Scan for the cell matching the given text and deliver its (x, y) coordinate at center. 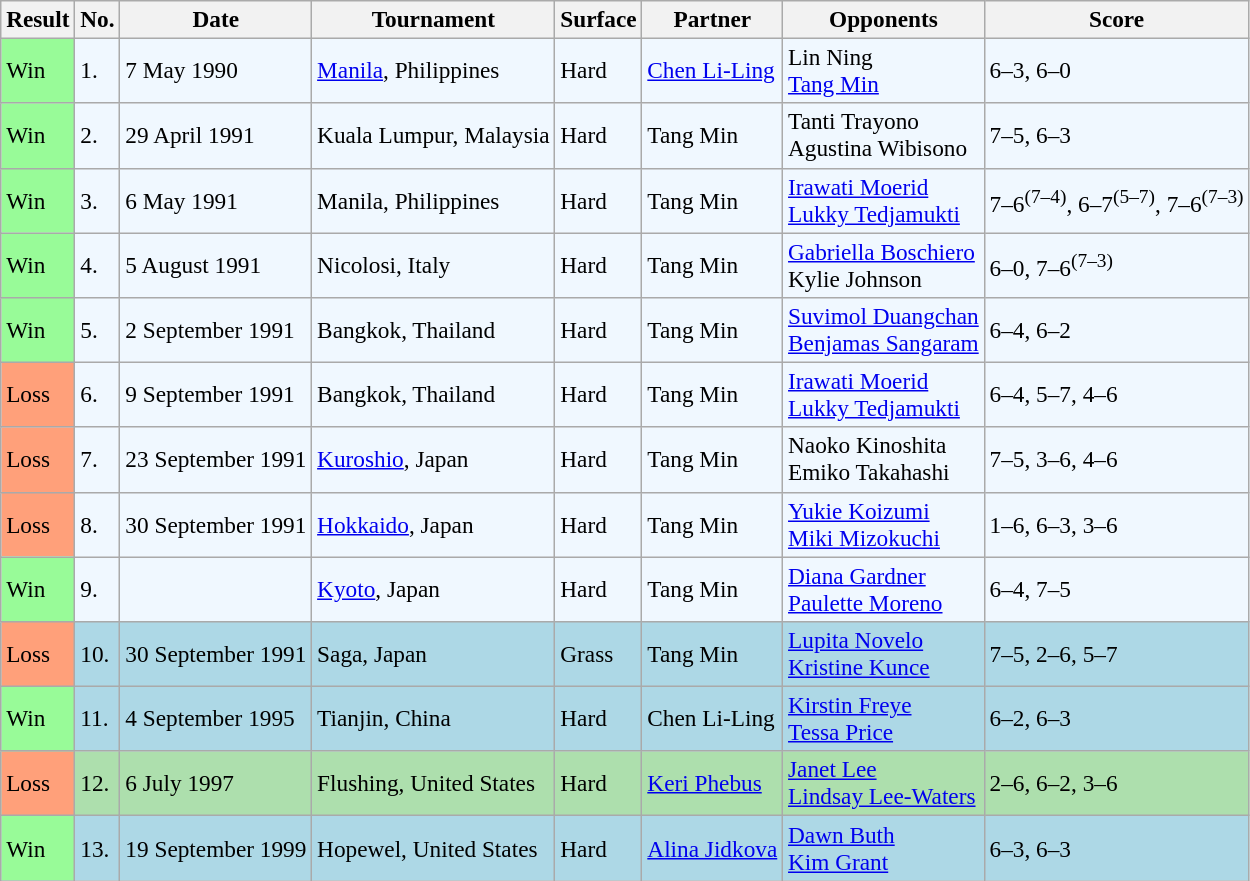
Suvimol Duangchan Benjamas Sangaram (884, 330)
Nicolosi, Italy (434, 264)
2–6, 6–2, 3–6 (1116, 784)
7–5, 2–6, 5–7 (1116, 654)
9 September 1991 (216, 394)
Lin Ning Tang Min (884, 70)
Naoko Kinoshita Emiko Takahashi (884, 460)
6–3, 6–3 (1116, 848)
Diana Gardner Paulette Moreno (884, 588)
Janet Lee Lindsay Lee-Waters (884, 784)
Alina Jidkova (712, 848)
Partner (712, 19)
Date (216, 19)
7 May 1990 (216, 70)
1–6, 6–3, 3–6 (1116, 524)
No. (98, 19)
Yukie Koizumi Miki Mizokuchi (884, 524)
Kuala Lumpur, Malaysia (434, 136)
3. (98, 200)
10. (98, 654)
Kyoto, Japan (434, 588)
Grass (598, 654)
6. (98, 394)
7–5, 6–3 (1116, 136)
1. (98, 70)
Tianjin, China (434, 718)
6–0, 7–6(7–3) (1116, 264)
6–4, 6–2 (1116, 330)
9. (98, 588)
Lupita Novelo Kristine Kunce (884, 654)
Hokkaido, Japan (434, 524)
7–6(7–4), 6–7(5–7), 7–6(7–3) (1116, 200)
13. (98, 848)
Surface (598, 19)
12. (98, 784)
2 September 1991 (216, 330)
6 July 1997 (216, 784)
Result (38, 19)
Hopewel, United States (434, 848)
11. (98, 718)
6–2, 6–3 (1116, 718)
Tournament (434, 19)
23 September 1991 (216, 460)
6–4, 7–5 (1116, 588)
Kuroshio, Japan (434, 460)
2. (98, 136)
29 April 1991 (216, 136)
Dawn Buth Kim Grant (884, 848)
7. (98, 460)
19 September 1999 (216, 848)
Gabriella Boschiero Kylie Johnson (884, 264)
4. (98, 264)
Keri Phebus (712, 784)
Flushing, United States (434, 784)
Score (1116, 19)
Saga, Japan (434, 654)
Opponents (884, 19)
5. (98, 330)
6–4, 5–7, 4–6 (1116, 394)
6–3, 6–0 (1116, 70)
6 May 1991 (216, 200)
8. (98, 524)
5 August 1991 (216, 264)
4 September 1995 (216, 718)
Tanti Trayono Agustina Wibisono (884, 136)
7–5, 3–6, 4–6 (1116, 460)
Kirstin Freye Tessa Price (884, 718)
